Extract the (X, Y) coordinate from the center of the cell holding the provided text.  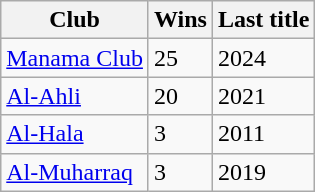
Manama Club (75, 58)
Wins (180, 20)
Al-Muharraq (75, 172)
Last title (263, 20)
Al-Hala (75, 134)
2011 (263, 134)
Al-Ahli (75, 96)
2024 (263, 58)
2019 (263, 172)
Club (75, 20)
20 (180, 96)
2021 (263, 96)
25 (180, 58)
